Provide the (x, y) coordinate of the cell's center where the given text is located.  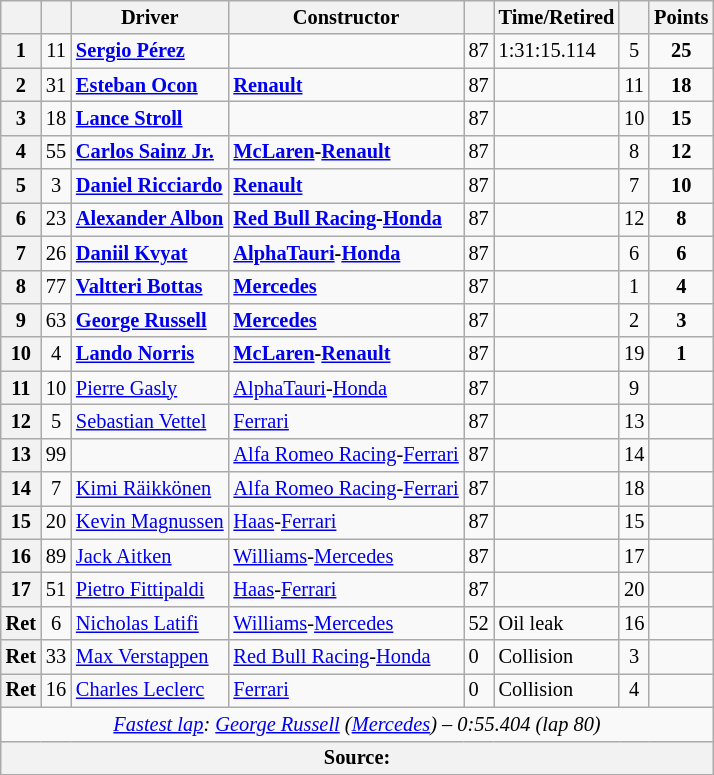
Max Verstappen (150, 657)
Daniil Kvyat (150, 253)
Kevin Magnussen (150, 522)
63 (56, 320)
23 (56, 219)
33 (56, 657)
Time/Retired (557, 17)
Oil leak (557, 623)
Lando Norris (150, 354)
89 (56, 556)
Carlos Sainz Jr. (150, 152)
Daniel Ricciardo (150, 186)
99 (56, 455)
Points (681, 17)
31 (56, 85)
Driver (150, 17)
Sergio Pérez (150, 51)
Nicholas Latifi (150, 623)
55 (56, 152)
25 (681, 51)
Constructor (346, 17)
Source: (358, 758)
77 (56, 287)
George Russell (150, 320)
Kimi Räikkönen (150, 489)
1:31:15.114 (557, 51)
Fastest lap: George Russell (Mercedes) – 0:55.404 (lap 80) (358, 724)
Pierre Gasly (150, 388)
51 (56, 589)
Lance Stroll (150, 118)
Pietro Fittipaldi (150, 589)
Esteban Ocon (150, 85)
26 (56, 253)
Jack Aitken (150, 556)
Alexander Albon (150, 219)
Sebastian Vettel (150, 421)
Charles Leclerc (150, 690)
52 (479, 623)
Valtteri Bottas (150, 287)
19 (634, 354)
